For the text-containing cell, return its midpoint in (X, Y) coordinate format. 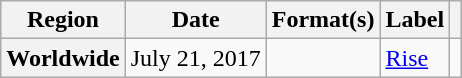
Date (196, 20)
Rise (415, 58)
July 21, 2017 (196, 58)
Worldwide (63, 58)
Label (415, 20)
Format(s) (323, 20)
Region (63, 20)
